From the cell containing the given text, extract its center point as [x, y] coordinate. 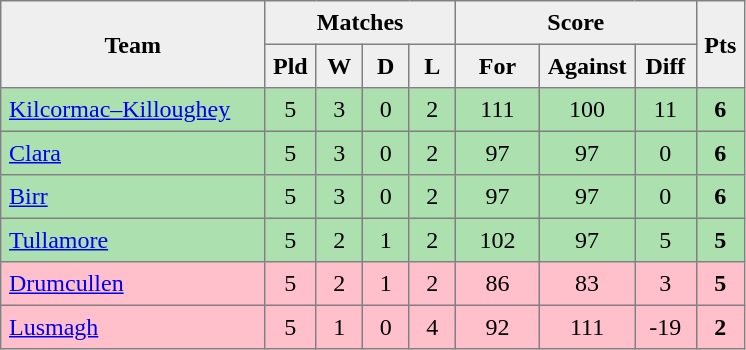
D [385, 66]
102 [497, 240]
Drumcullen [133, 284]
Tullamore [133, 240]
4 [432, 327]
-19 [666, 327]
Kilcormac–Killoughey [133, 110]
11 [666, 110]
83 [586, 284]
Pld [290, 66]
W [339, 66]
Birr [133, 197]
Team [133, 44]
L [432, 66]
100 [586, 110]
Diff [666, 66]
Lusmagh [133, 327]
For [497, 66]
Against [586, 66]
86 [497, 284]
Matches [360, 23]
Clara [133, 153]
Pts [720, 44]
Score [576, 23]
92 [497, 327]
